Provide the [x, y] coordinate of the cell's center where the given text is located.  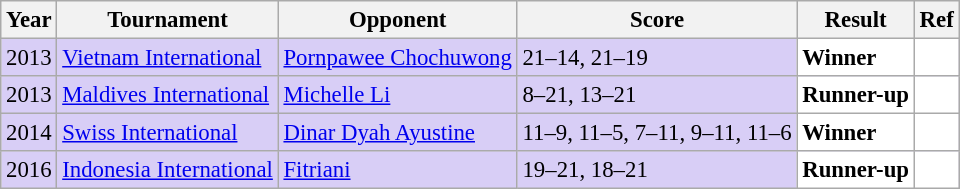
Pornpawee Chochuwong [398, 58]
Ref [936, 20]
Tournament [168, 20]
Opponent [398, 20]
8–21, 13–21 [657, 95]
Maldives International [168, 95]
Dinar Dyah Ayustine [398, 133]
19–21, 18–21 [657, 170]
Result [856, 20]
Score [657, 20]
2016 [29, 170]
Fitriani [398, 170]
11–9, 11–5, 7–11, 9–11, 11–6 [657, 133]
Indonesia International [168, 170]
Michelle Li [398, 95]
Swiss International [168, 133]
21–14, 21–19 [657, 58]
Vietnam International [168, 58]
Year [29, 20]
2014 [29, 133]
